Search for the cell housing the specified text and yield its [X, Y] center coordinate. 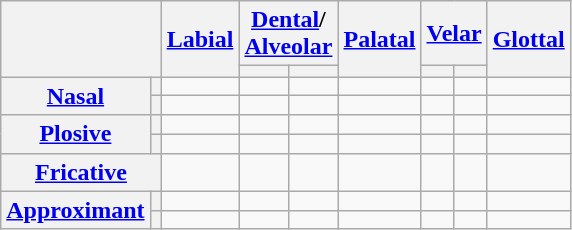
Plosive [76, 134]
Velar [454, 34]
Approximant [76, 210]
Labial [200, 39]
Palatal [380, 39]
Fricative [81, 172]
Nasal [76, 96]
Dental/Alveolar [288, 34]
Glottal [528, 39]
